For the text-containing cell, return its midpoint in [X, Y] coordinate format. 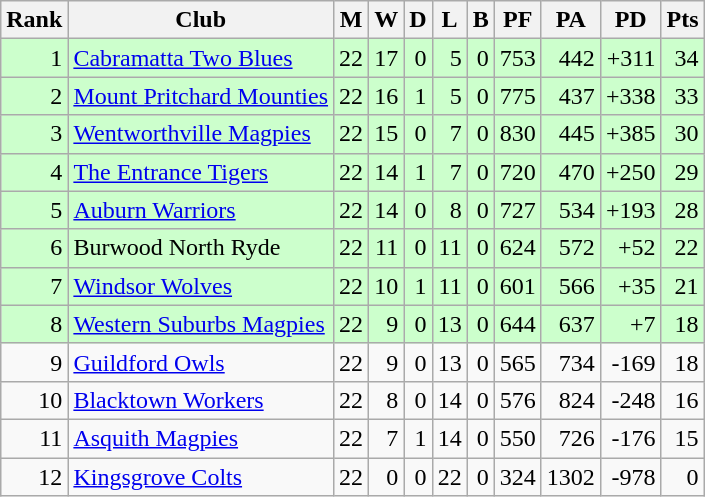
324 [518, 477]
17 [386, 58]
29 [682, 172]
775 [518, 96]
W [386, 20]
720 [518, 172]
PF [518, 20]
753 [518, 58]
534 [570, 210]
34 [682, 58]
Asquith Magpies [201, 438]
576 [518, 400]
B [480, 20]
824 [570, 400]
Windsor Wolves [201, 286]
21 [682, 286]
4 [34, 172]
637 [570, 324]
565 [518, 362]
+385 [630, 134]
+311 [630, 58]
644 [518, 324]
Kingsgrove Colts [201, 477]
Western Suburbs Magpies [201, 324]
33 [682, 96]
+7 [630, 324]
30 [682, 134]
M [352, 20]
Blacktown Workers [201, 400]
470 [570, 172]
Rank [34, 20]
-176 [630, 438]
830 [518, 134]
Cabramatta Two Blues [201, 58]
L [450, 20]
-978 [630, 477]
601 [518, 286]
437 [570, 96]
442 [570, 58]
2 [34, 96]
726 [570, 438]
550 [518, 438]
-248 [630, 400]
D [418, 20]
6 [34, 248]
PD [630, 20]
+193 [630, 210]
624 [518, 248]
+35 [630, 286]
PA [570, 20]
+250 [630, 172]
1302 [570, 477]
566 [570, 286]
445 [570, 134]
Pts [682, 20]
The Entrance Tigers [201, 172]
Mount Pritchard Mounties [201, 96]
3 [34, 134]
28 [682, 210]
Burwood North Ryde [201, 248]
734 [570, 362]
+52 [630, 248]
-169 [630, 362]
Club [201, 20]
572 [570, 248]
Auburn Warriors [201, 210]
727 [518, 210]
+338 [630, 96]
Wentworthville Magpies [201, 134]
Guildford Owls [201, 362]
12 [34, 477]
